Extract the [X, Y] coordinate from the center of the cell holding the provided text.  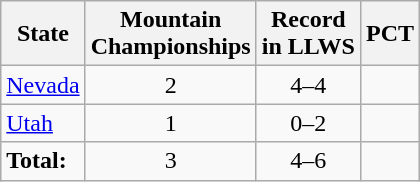
Total: [43, 161]
4–6 [308, 161]
State [43, 34]
2 [170, 85]
0–2 [308, 123]
MountainChampionships [170, 34]
Nevada [43, 85]
PCT [390, 34]
3 [170, 161]
Utah [43, 123]
4–4 [308, 85]
1 [170, 123]
Recordin LLWS [308, 34]
